Identify which cell holds the provided text, then report its (x, y) central coordinate. 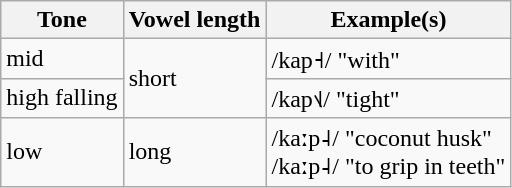
mid (62, 59)
/kap˧/ "with" (388, 59)
/kaːp˨/ "coconut husk"/kaːp˨/ "to grip in teeth" (388, 152)
Vowel length (194, 20)
high falling (62, 98)
long (194, 152)
short (194, 78)
Example(s) (388, 20)
Tone (62, 20)
/kap˦˩/ "tight" (388, 98)
low (62, 152)
